Find where the given text appears and provide that cell's center as (X, Y) coordinate. 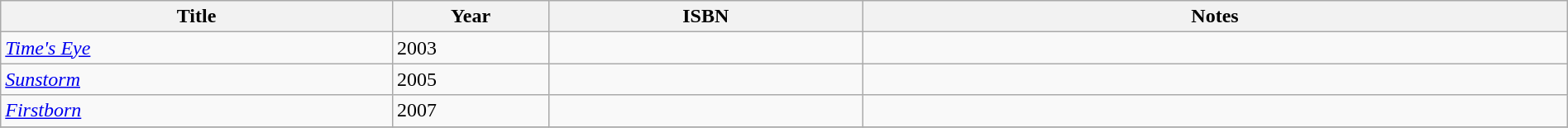
Year (470, 17)
2003 (470, 48)
Notes (1216, 17)
ISBN (706, 17)
Sunstorm (197, 79)
2007 (470, 111)
Time's Eye (197, 48)
2005 (470, 79)
Firstborn (197, 111)
Title (197, 17)
